Identify which cell holds the provided text, then report its [X, Y] central coordinate. 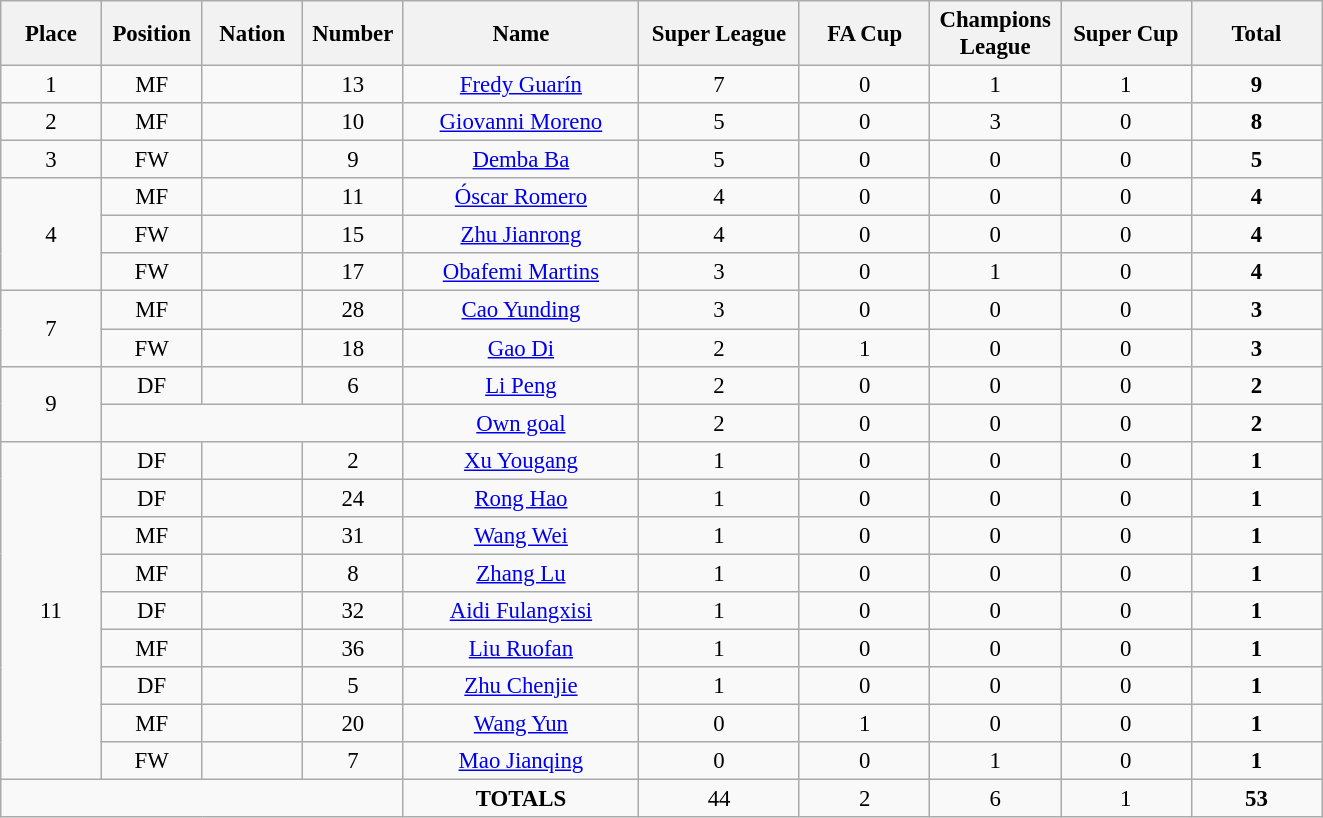
Obafemi Martins [521, 273]
Liu Ruofan [521, 648]
Own goal [521, 423]
Champions League [996, 34]
17 [354, 273]
Nation [252, 34]
Zhang Lu [521, 573]
Wang Wei [521, 536]
Aidi Fulangxisi [521, 611]
Zhu Jianrong [521, 235]
Zhu Chenjie [521, 686]
24 [354, 498]
Cao Yunding [521, 310]
32 [354, 611]
Gao Di [521, 348]
18 [354, 348]
TOTALS [521, 799]
Óscar Romero [521, 197]
10 [354, 122]
Wang Yun [521, 724]
Place [52, 34]
Total [1256, 34]
Fredy Guarín [521, 85]
15 [354, 235]
Rong Hao [521, 498]
Super Cup [1126, 34]
Mao Jianqing [521, 761]
Li Peng [521, 385]
Position [152, 34]
Demba Ba [521, 160]
Name [521, 34]
13 [354, 85]
Number [354, 34]
36 [354, 648]
20 [354, 724]
Xu Yougang [521, 460]
44 [720, 799]
28 [354, 310]
53 [1256, 799]
Giovanni Moreno [521, 122]
31 [354, 536]
FA Cup [864, 34]
Super League [720, 34]
